Capture the cell that displays the provided text and extract its [X, Y] central coordinate. 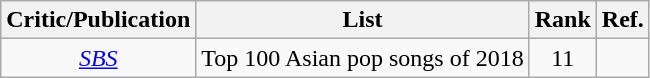
Top 100 Asian pop songs of 2018 [362, 58]
Rank [562, 20]
11 [562, 58]
SBS [98, 58]
List [362, 20]
Critic/Publication [98, 20]
Ref. [622, 20]
